From the cell containing the given text, extract its center point as (X, Y) coordinate. 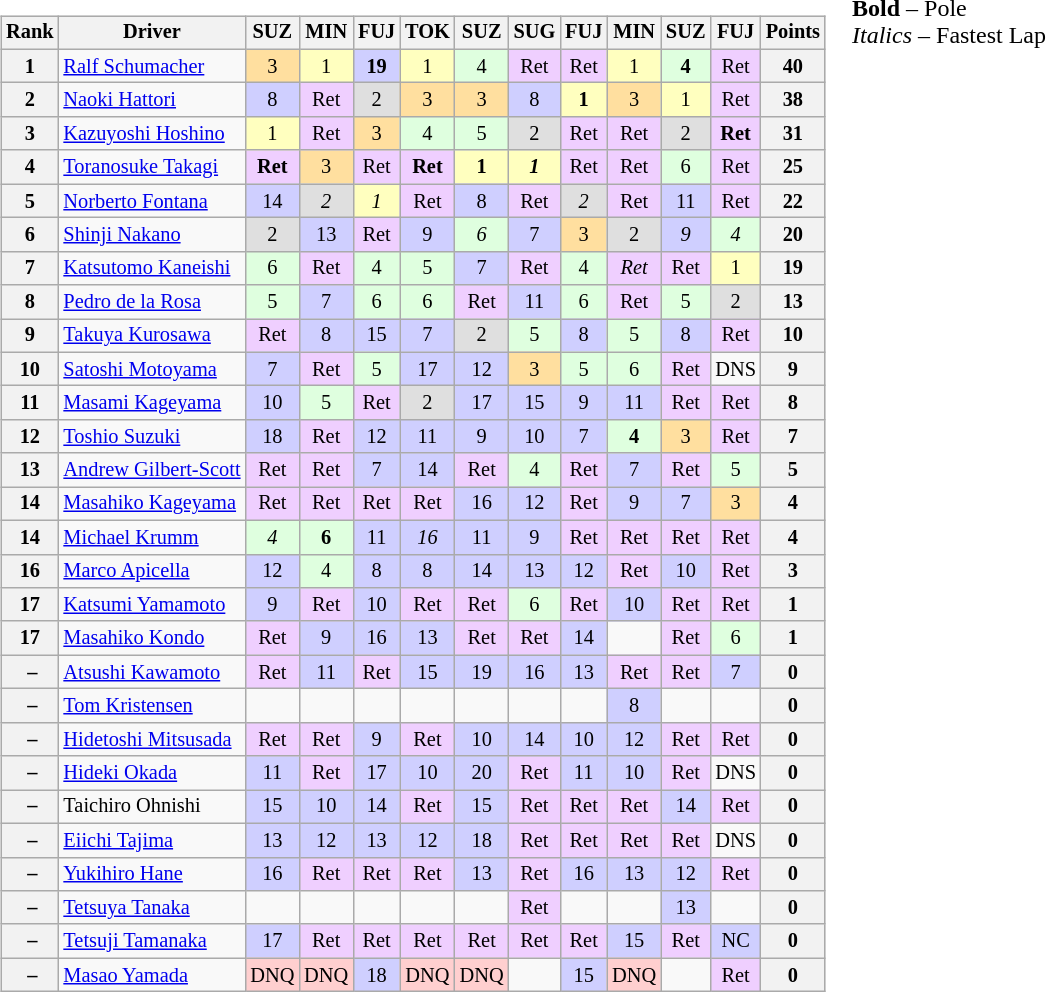
NC (735, 941)
Takuya Kurosawa (152, 336)
Masahiko Kondo (152, 638)
Naoki Hattori (152, 100)
Atsushi Kawamoto (152, 672)
Points (793, 33)
Tom Kristensen (152, 706)
Eiichi Tajima (152, 840)
Shinji Nakano (152, 235)
Kazuyoshi Hoshino (152, 134)
Masami Kageyama (152, 403)
TOK (428, 33)
Hidetoshi Mitsusada (152, 739)
40 (793, 66)
Rank (30, 33)
Masao Yamada (152, 975)
38 (793, 100)
Tetsuji Tamanaka (152, 941)
Katsutomo Kaneishi (152, 268)
Marco Apicella (152, 571)
Ralf Schumacher (152, 66)
Satoshi Motoyama (152, 369)
Yukihiro Hane (152, 874)
Pedro de la Rosa (152, 302)
Toshio Suzuki (152, 437)
Michael Krumm (152, 537)
Tetsuya Tanaka (152, 908)
SUG (535, 33)
31 (793, 134)
Driver (152, 33)
Toranosuke Takagi (152, 167)
Norberto Fontana (152, 201)
Hideki Okada (152, 773)
Katsumi Yamamoto (152, 605)
22 (793, 201)
25 (793, 167)
Masahiko Kageyama (152, 504)
Taichiro Ohnishi (152, 807)
Andrew Gilbert-Scott (152, 470)
